Capture the cell that displays the provided text and extract its [x, y] central coordinate. 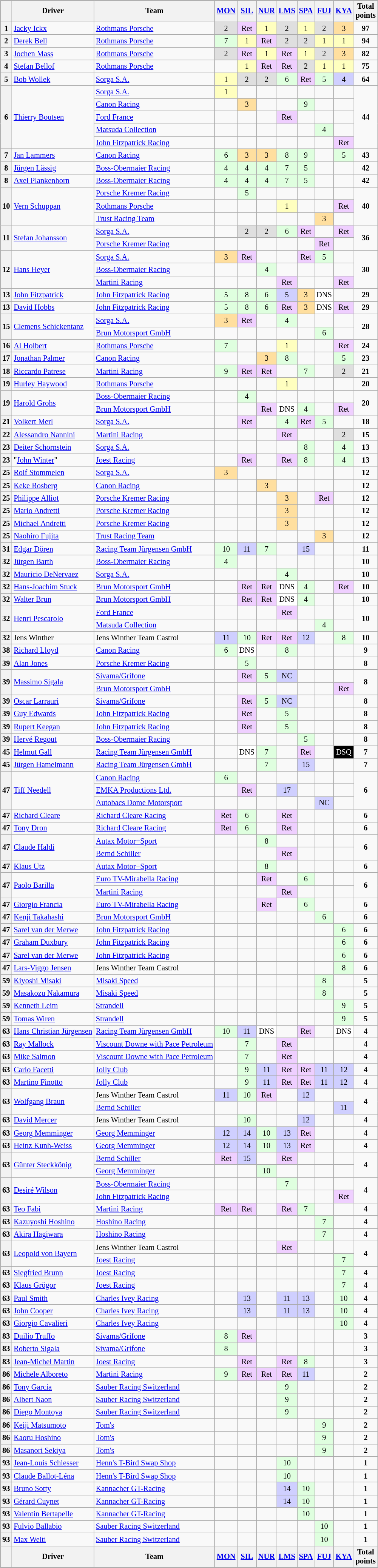
Ray Mallock [53, 1044]
Claude Ballot-Léna [53, 1476]
94 [366, 41]
John Cooper [53, 1311]
38 [6, 650]
Al Holbert [53, 346]
Alan Jones [53, 663]
Autobacs Dome Motorsport [154, 803]
Naohiro Fujita [53, 537]
Duilio Truffo [53, 1336]
Wolfgang Braun [53, 1101]
Jürgen Hamelmann [53, 765]
Edgar Dören [53, 549]
28 [366, 327]
Max Welti [53, 1539]
Giorgio Francia [53, 905]
Mauricio DeNervaez [53, 575]
Walter Brun [53, 600]
24 [366, 346]
Leopold von Bayern [53, 1253]
Bruno Sotty [53, 1489]
Desiré Wilson [53, 1190]
Graham Duxbury [53, 943]
Kenneth Leim [53, 1006]
Jens Winther [53, 638]
Gérard Cuynet [53, 1501]
44 [366, 117]
36 [366, 238]
Guy Edwards [53, 714]
Diego Montoya [53, 1413]
Massimo Sigala [53, 682]
Jürgen Lässig [53, 168]
82 [366, 54]
Richard Cleare [53, 816]
16 [6, 346]
Helmut Gall [53, 752]
Keiji Matsumoto [53, 1425]
Axel Plankenhorn [53, 181]
Paolo Barilla [53, 885]
31 [6, 549]
Carlo Facetti [53, 1070]
Harold Grohs [53, 403]
Volkert Merl [53, 422]
Claude Haldi [53, 847]
75 [366, 66]
Clemens Schickentanz [53, 327]
"John Winter" [53, 460]
Masakozu Nakamura [53, 993]
64 [366, 79]
Richard Lloyd [53, 650]
Rupert Keegan [53, 727]
Derek Bell [53, 41]
Oscar Larrauri [53, 701]
Stefan Johansson [53, 238]
Rolf Stommelen [53, 473]
Henri Pescarolo [53, 619]
DSQ [344, 752]
Kazuyoshi Hoshino [53, 1222]
43 [366, 155]
Valentin Bertapelle [53, 1514]
Günter Steckkönig [53, 1165]
Jochen Mass [53, 54]
Jan Lammers [53, 155]
Martino Finotto [53, 1082]
Jonathan Palmer [53, 358]
Thierry Boutsen [53, 117]
40 [366, 206]
22 [6, 435]
Jürgen Barth [53, 562]
Heinz Kunh-Weiss [53, 1146]
Keke Rosberg [53, 486]
Bob Wollek [53, 79]
Masanori Sekiya [53, 1451]
Hans Christian Jürgensen [53, 1031]
David Mercer [53, 1121]
John Fitzpatrick [53, 295]
Tony Garcia [53, 1387]
Klaus Grögor [53, 1285]
Jean-Louis Schlesser [53, 1463]
Michael Andretti [53, 524]
Vern Schuppan [53, 206]
Deiter Schornstein [53, 447]
Hervé Regout [53, 739]
Paul Smith [53, 1298]
Klaus Utz [53, 867]
Mike Salmon [53, 1057]
Teo Fabi [53, 1209]
Hans-Joachim Stuck [53, 587]
Albert Naon [53, 1400]
Kiyoshi Misaki [53, 981]
Riccardo Patrese [53, 371]
Hurley Haywood [53, 384]
Jean-Michel Martin [53, 1362]
Tiff Needell [53, 790]
Lars-Viggo Jensen [53, 968]
Fulvio Ballabio [53, 1527]
97 [366, 28]
Siegfried Brunn [53, 1273]
Roberto Sigala [53, 1349]
Michele Alboreto [53, 1374]
EMKA Productions Ltd. [154, 790]
Tomas Wiren [53, 1019]
Stefan Bellof [53, 66]
Akira Hagiwara [53, 1235]
Tony Dron [53, 829]
David Hobbs [53, 308]
Giorgio Cavalieri [53, 1324]
Jacky Ickx [53, 28]
Alessandro Nannini [53, 435]
Mario Andretti [53, 511]
Kaoru Hoshino [53, 1438]
Kenji Takahashi [53, 917]
Philippe Alliot [53, 498]
30 [366, 269]
Hans Heyer [53, 269]
